Locate the cell with the specified text and output its (x, y) center coordinate. 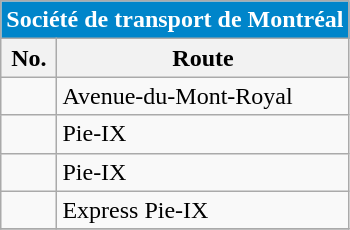
No. (29, 58)
Avenue-du-Mont-Royal (203, 96)
Route (203, 58)
Express Pie-IX (203, 210)
Société de transport de Montréal (175, 20)
